Extract the [x, y] coordinate from the center of the cell holding the provided text.  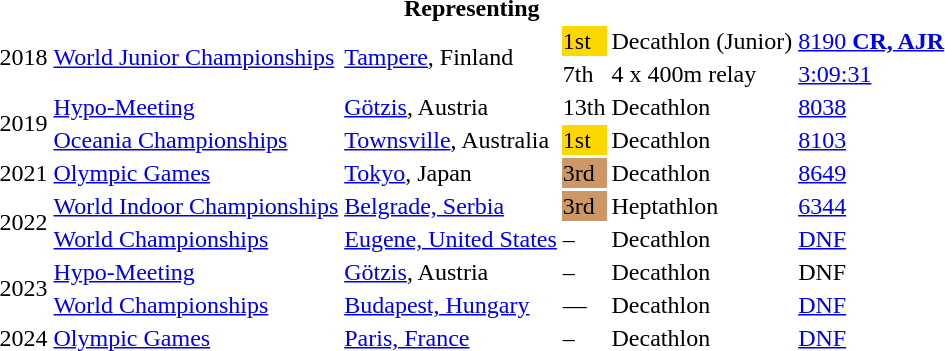
— [584, 305]
World Junior Championships [196, 58]
Townsville, Australia [451, 140]
Tampere, Finland [451, 58]
Tokyo, Japan [451, 173]
13th [584, 107]
Budapest, Hungary [451, 305]
7th [584, 74]
4 x 400m relay [702, 74]
Belgrade, Serbia [451, 206]
Decathlon (Junior) [702, 41]
Heptathlon [702, 206]
World Indoor Championships [196, 206]
Oceania Championships [196, 140]
Eugene, United States [451, 239]
Olympic Games [196, 173]
